Search for the cell housing the specified text and yield its (X, Y) center coordinate. 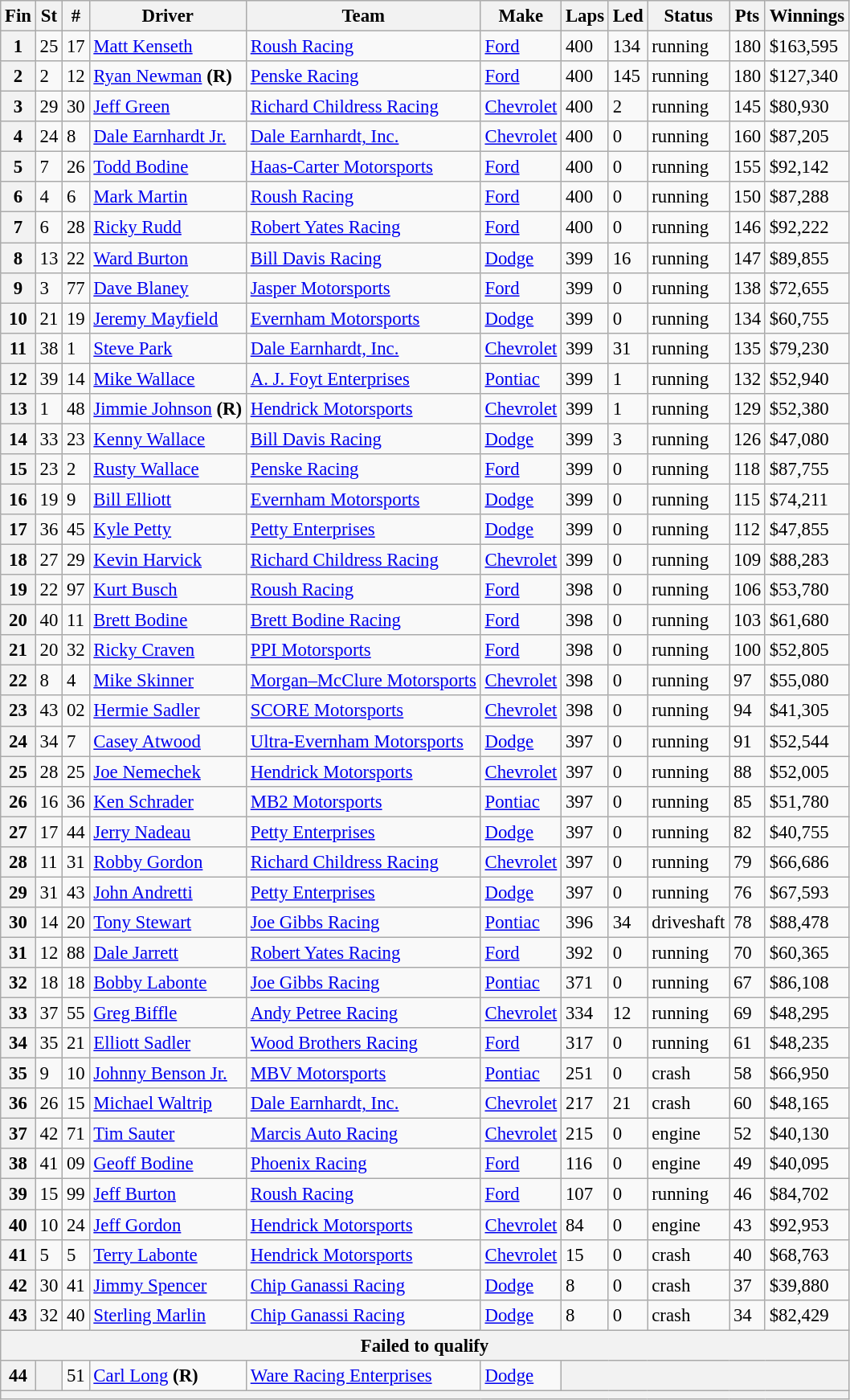
112 (747, 530)
Geoff Bodine (167, 1165)
Ultra-Evernham Motorsports (363, 741)
$68,763 (807, 1255)
Johnny Benson Jr. (167, 1074)
48 (76, 409)
85 (747, 801)
46 (747, 1194)
$51,780 (807, 801)
$67,593 (807, 892)
Led (628, 16)
Robby Gordon (167, 862)
160 (747, 137)
69 (747, 1013)
Brett Bodine Racing (363, 620)
79 (747, 862)
$40,095 (807, 1165)
A. J. Foyt Enterprises (363, 379)
$61,680 (807, 620)
Todd Bodine (167, 167)
Tony Stewart (167, 923)
# (76, 16)
John Andretti (167, 892)
Ryan Newman (R) (167, 76)
Failed to qualify (425, 1345)
Marcis Auto Racing (363, 1134)
Jeff Burton (167, 1194)
$48,295 (807, 1013)
$88,478 (807, 923)
Morgan–McClure Motorsports (363, 681)
$87,288 (807, 197)
Jerry Nadeau (167, 832)
82 (747, 832)
Greg Biffle (167, 1013)
$87,205 (807, 137)
Rusty Wallace (167, 469)
$40,755 (807, 832)
Make (521, 16)
Status (689, 16)
60 (747, 1103)
$39,880 (807, 1285)
106 (747, 590)
Ricky Rudd (167, 227)
Tim Sauter (167, 1134)
Dale Jarrett (167, 952)
$66,950 (807, 1074)
Jimmie Johnson (R) (167, 409)
215 (585, 1134)
76 (747, 892)
109 (747, 560)
$92,953 (807, 1225)
77 (76, 288)
MBV Motorsports (363, 1074)
217 (585, 1103)
Mark Martin (167, 197)
Dave Blaney (167, 288)
Sterling Marlin (167, 1315)
84 (585, 1225)
$127,340 (807, 76)
$87,755 (807, 469)
58 (747, 1074)
49 (747, 1165)
115 (747, 499)
118 (747, 469)
132 (747, 379)
MB2 Motorsports (363, 801)
$53,780 (807, 590)
$47,855 (807, 530)
02 (76, 711)
91 (747, 741)
$84,702 (807, 1194)
$92,142 (807, 167)
138 (747, 288)
71 (76, 1134)
Pts (747, 16)
52 (747, 1134)
Kyle Petty (167, 530)
Wood Brothers Racing (363, 1043)
334 (585, 1013)
09 (76, 1165)
99 (76, 1194)
$92,222 (807, 227)
SCORE Motorsports (363, 711)
$88,283 (807, 560)
$48,165 (807, 1103)
Winnings (807, 16)
Hermie Sadler (167, 711)
PPI Motorsports (363, 650)
396 (585, 923)
Bobby Labonte (167, 983)
94 (747, 711)
Mike Skinner (167, 681)
driveshaft (689, 923)
Terry Labonte (167, 1255)
Ward Burton (167, 258)
100 (747, 650)
150 (747, 197)
147 (747, 258)
Fin (18, 16)
317 (585, 1043)
155 (747, 167)
Jeremy Mayfield (167, 318)
126 (747, 439)
Laps (585, 16)
Jeff Green (167, 107)
Bill Elliott (167, 499)
Dale Earnhardt Jr. (167, 137)
70 (747, 952)
$52,544 (807, 741)
103 (747, 620)
$86,108 (807, 983)
Elliott Sadler (167, 1043)
$52,005 (807, 772)
Carl Long (R) (167, 1376)
371 (585, 983)
251 (585, 1074)
135 (747, 348)
$47,080 (807, 439)
$52,805 (807, 650)
146 (747, 227)
Jeff Gordon (167, 1225)
Jasper Motorsports (363, 288)
$72,655 (807, 288)
Andy Petree Racing (363, 1013)
Haas-Carter Motorsports (363, 167)
Ken Schrader (167, 801)
78 (747, 923)
Jimmy Spencer (167, 1285)
Ricky Craven (167, 650)
$79,230 (807, 348)
67 (747, 983)
$60,755 (807, 318)
Brett Bodine (167, 620)
$52,380 (807, 409)
Steve Park (167, 348)
Casey Atwood (167, 741)
Kenny Wallace (167, 439)
$48,235 (807, 1043)
51 (76, 1376)
$66,686 (807, 862)
61 (747, 1043)
Phoenix Racing (363, 1165)
Driver (167, 16)
$82,429 (807, 1315)
$163,595 (807, 47)
45 (76, 530)
Team (363, 16)
107 (585, 1194)
Joe Nemechek (167, 772)
$40,130 (807, 1134)
$74,211 (807, 499)
$80,930 (807, 107)
Matt Kenseth (167, 47)
55 (76, 1013)
$60,365 (807, 952)
Kevin Harvick (167, 560)
116 (585, 1165)
$89,855 (807, 258)
$52,940 (807, 379)
Kurt Busch (167, 590)
129 (747, 409)
Ware Racing Enterprises (363, 1376)
Mike Wallace (167, 379)
$41,305 (807, 711)
Michael Waltrip (167, 1103)
St (48, 16)
$55,080 (807, 681)
392 (585, 952)
